Identify which cell holds the provided text, then report its [X, Y] central coordinate. 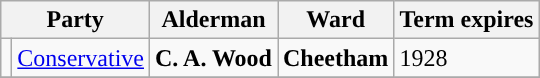
Party [76, 20]
Cheetham [336, 58]
C. A. Wood [214, 58]
Term expires [466, 20]
1928 [466, 58]
Ward [336, 20]
Alderman [214, 20]
Conservative [81, 58]
